Identify which cell holds the provided text, then report its [x, y] central coordinate. 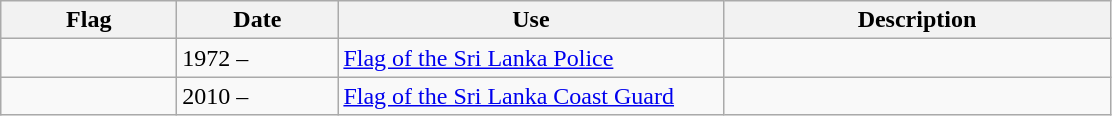
Flag [89, 20]
Flag of the Sri Lanka Coast Guard [531, 96]
Description [917, 20]
Flag of the Sri Lanka Police [531, 58]
2010 – [258, 96]
1972 – [258, 58]
Date [258, 20]
Use [531, 20]
